Return the [X, Y] coordinate for the center point of the cell that contains the specified text.  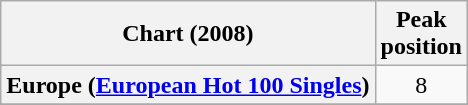
8 [421, 85]
Chart (2008) [188, 34]
Europe (European Hot 100 Singles) [188, 85]
Peakposition [421, 34]
